For the text-containing cell, return its midpoint in (x, y) coordinate format. 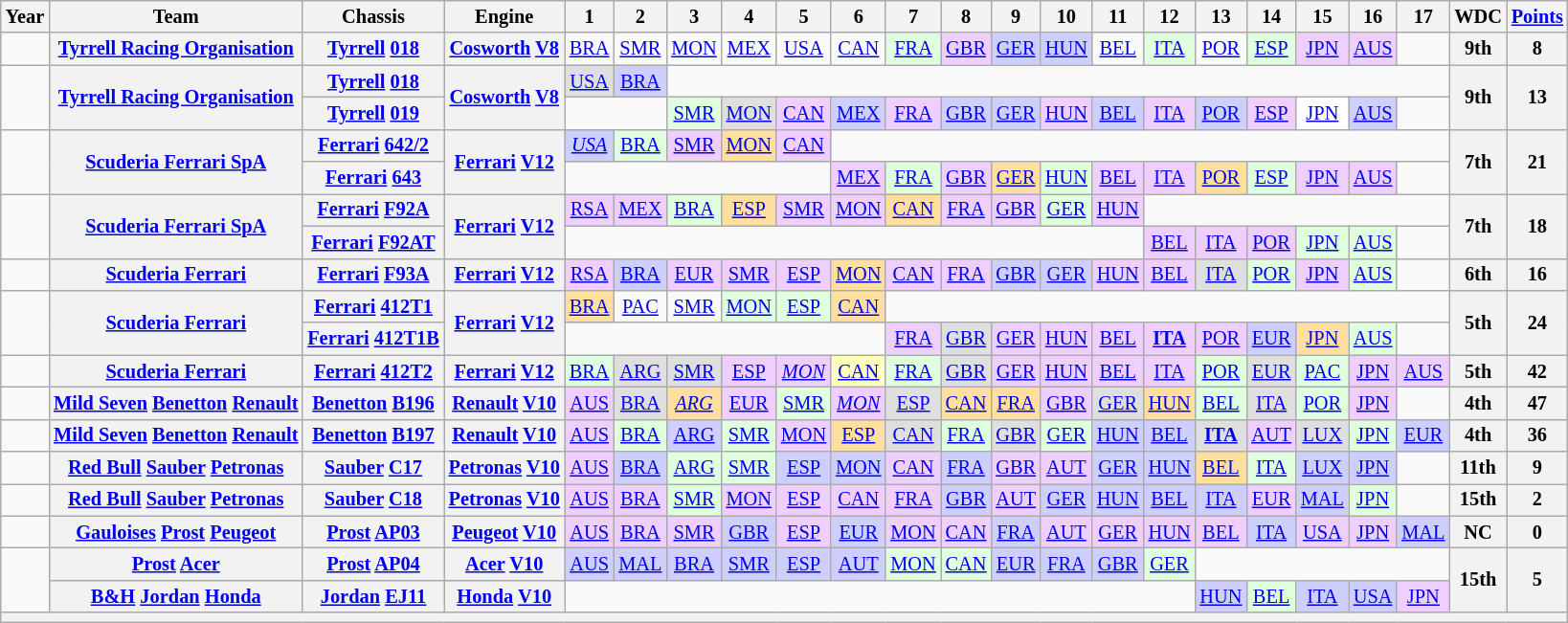
11 (1118, 16)
Tyrrell 019 (373, 113)
NC (1478, 532)
Ferrari 412T2 (373, 371)
11th (1478, 468)
Year (25, 16)
24 (1537, 322)
Honda V10 (504, 596)
Points (1537, 16)
Ferrari 412T1B (373, 339)
6 (858, 16)
3 (693, 16)
Ferrari 642/2 (373, 145)
Prost AP04 (373, 564)
1 (590, 16)
Engine (504, 16)
17 (1422, 16)
18 (1537, 226)
Peugeot V10 (504, 532)
Ferrari 643 (373, 178)
Gauloises Prost Peugeot (176, 532)
47 (1537, 403)
Ferrari F92AT (373, 242)
14 (1271, 16)
10 (1066, 16)
Team (176, 16)
Benetton B197 (373, 435)
36 (1537, 435)
Acer V10 (504, 564)
12 (1170, 16)
4 (749, 16)
Ferrari F92A (373, 210)
15 (1323, 16)
Benetton B196 (373, 403)
7 (913, 16)
21 (1537, 161)
Jordan EJ11 (373, 596)
Sauber C18 (373, 500)
Ferrari 412T1 (373, 306)
6th (1478, 275)
0 (1537, 532)
42 (1537, 371)
Prost Acer (176, 564)
B&H Jordan Honda (176, 596)
WDC (1478, 16)
Ferrari F93A (373, 275)
Prost AP03 (373, 532)
Sauber C17 (373, 468)
Chassis (373, 16)
